Return the (x, y) coordinate for the center point of the cell that contains the specified text.  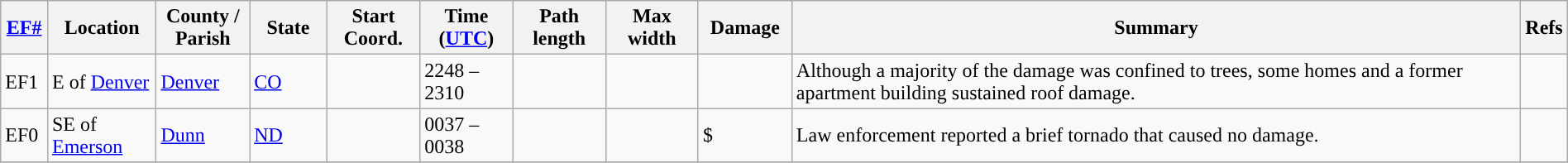
2248 – 2310 (466, 81)
Time (UTC) (466, 28)
Refs (1545, 28)
Law enforcement reported a brief tornado that caused no damage. (1156, 136)
EF0 (25, 136)
Dunn (203, 136)
E of Denver (101, 81)
ND (289, 136)
EF1 (25, 81)
$ (744, 136)
State (289, 28)
Although a majority of the damage was confined to trees, some homes and a former apartment building sustained roof damage. (1156, 81)
Location (101, 28)
Denver (203, 81)
Start Coord. (374, 28)
SE of Emerson (101, 136)
County / Parish (203, 28)
0037 – 0038 (466, 136)
CO (289, 81)
Path length (559, 28)
EF# (25, 28)
Max width (652, 28)
Damage (744, 28)
Summary (1156, 28)
